Provide the (x, y) coordinate of the cell's center where the given text is located.  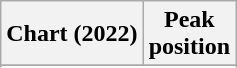
Chart (2022) (72, 34)
Peakposition (189, 34)
